Return [X, Y] of the center of cell containing provided text 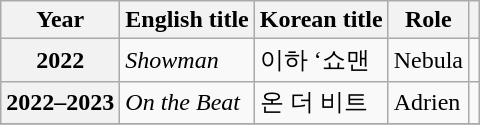
온 더 비트 [321, 102]
Role [428, 20]
2022 [60, 60]
On the Beat [187, 102]
Nebula [428, 60]
Adrien [428, 102]
이하 ‘쇼맨 [321, 60]
2022–2023 [60, 102]
Korean title [321, 20]
English title [187, 20]
Year [60, 20]
Showman [187, 60]
